For the text-containing cell, return its midpoint in [x, y] coordinate format. 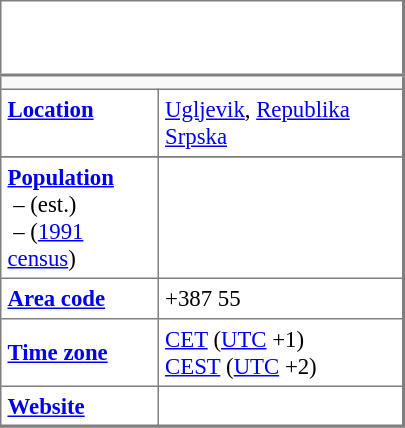
Time zone [80, 352]
Population – (est.) – (1991 census) [80, 217]
Area code [80, 298]
+387 55 [280, 298]
Ugljevik, Republika Srpska [280, 123]
Location [80, 123]
CET (UTC +1) CEST (UTC +2) [280, 352]
Website [80, 406]
